Return the (x, y) coordinate for the center point of the cell that contains the specified text.  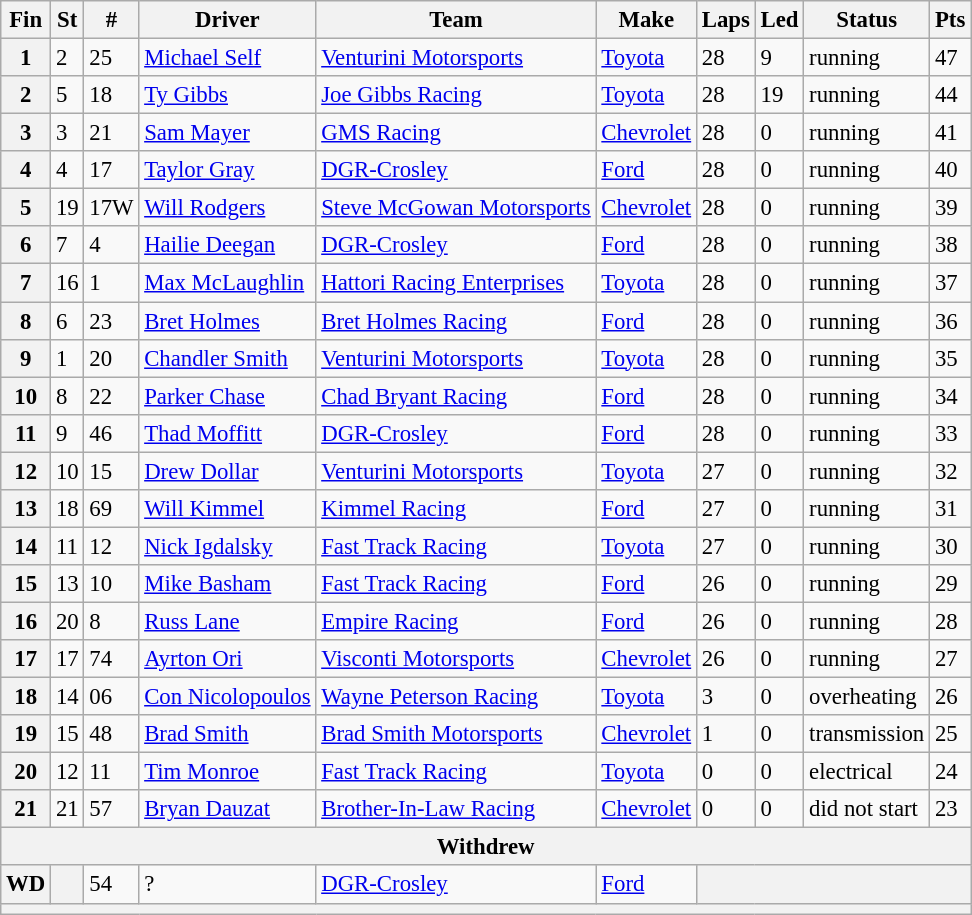
Make (646, 20)
48 (112, 734)
39 (950, 208)
38 (950, 245)
30 (950, 546)
St (68, 20)
Nick Igdalsky (228, 546)
Bret Holmes Racing (456, 321)
Con Nicolopoulos (228, 697)
Withdrew (486, 847)
47 (950, 58)
35 (950, 358)
17W (112, 208)
36 (950, 321)
Taylor Gray (228, 170)
22 (112, 396)
46 (112, 433)
34 (950, 396)
Brad Smith Motorsports (456, 734)
37 (950, 283)
? (228, 885)
Status (867, 20)
Will Kimmel (228, 509)
GMS Racing (456, 133)
Ty Gibbs (228, 95)
did not start (867, 809)
32 (950, 471)
24 (950, 772)
29 (950, 584)
Hailie Deegan (228, 245)
44 (950, 95)
Pts (950, 20)
74 (112, 659)
Led (780, 20)
54 (112, 885)
Kimmel Racing (456, 509)
Visconti Motorsports (456, 659)
Sam Mayer (228, 133)
06 (112, 697)
Russ Lane (228, 621)
40 (950, 170)
Brad Smith (228, 734)
Chandler Smith (228, 358)
Max McLaughlin (228, 283)
Driver (228, 20)
Laps (726, 20)
41 (950, 133)
Chad Bryant Racing (456, 396)
Tim Monroe (228, 772)
Wayne Peterson Racing (456, 697)
WD (26, 885)
overheating (867, 697)
Ayrton Ori (228, 659)
Brother-In-Law Racing (456, 809)
31 (950, 509)
Parker Chase (228, 396)
Steve McGowan Motorsports (456, 208)
Bret Holmes (228, 321)
Joe Gibbs Racing (456, 95)
transmission (867, 734)
Hattori Racing Enterprises (456, 283)
Will Rodgers (228, 208)
Drew Dollar (228, 471)
57 (112, 809)
Empire Racing (456, 621)
Michael Self (228, 58)
Bryan Dauzat (228, 809)
Thad Moffitt (228, 433)
33 (950, 433)
Fin (26, 20)
Mike Basham (228, 584)
Team (456, 20)
# (112, 20)
electrical (867, 772)
69 (112, 509)
